Return the (X, Y) coordinate for the center point of the cell that contains the specified text.  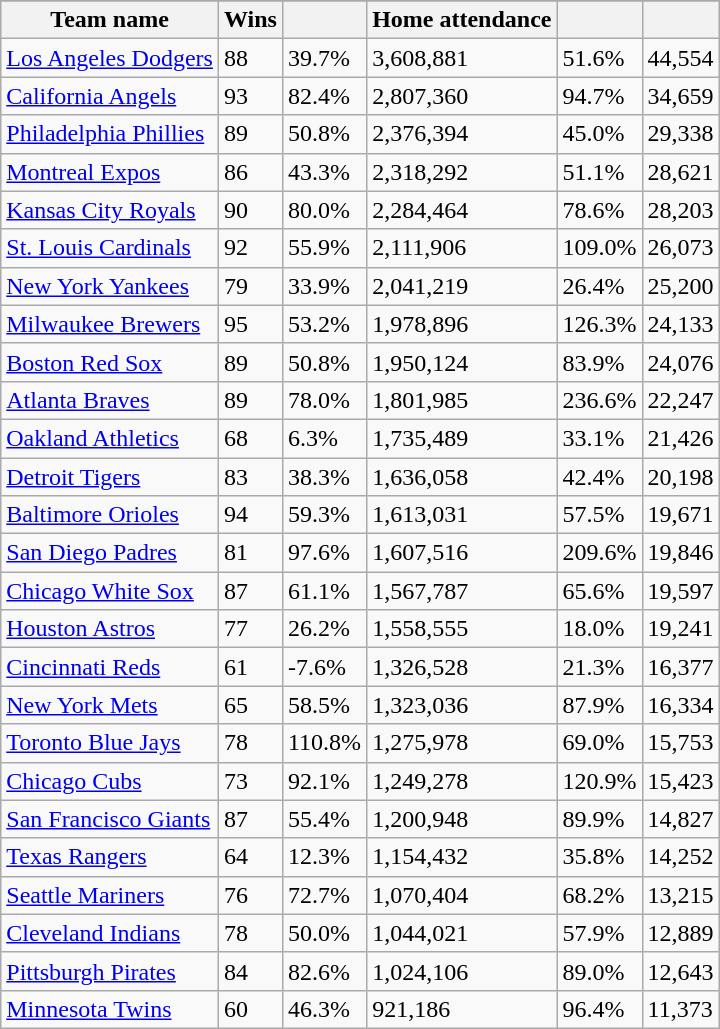
34,659 (680, 96)
Los Angeles Dodgers (110, 58)
11,373 (680, 1009)
Montreal Expos (110, 172)
87.9% (600, 705)
76 (250, 895)
Kansas City Royals (110, 210)
68 (250, 438)
1,326,528 (462, 667)
2,284,464 (462, 210)
1,024,106 (462, 971)
58.5% (324, 705)
43.3% (324, 172)
89.0% (600, 971)
Pittsburgh Pirates (110, 971)
1,613,031 (462, 515)
16,334 (680, 705)
77 (250, 629)
42.4% (600, 477)
12,643 (680, 971)
46.3% (324, 1009)
Detroit Tigers (110, 477)
Team name (110, 20)
19,671 (680, 515)
38.3% (324, 477)
110.8% (324, 743)
Toronto Blue Jays (110, 743)
90 (250, 210)
14,827 (680, 819)
921,186 (462, 1009)
Home attendance (462, 20)
92 (250, 248)
1,735,489 (462, 438)
72.7% (324, 895)
Chicago Cubs (110, 781)
24,076 (680, 362)
53.2% (324, 324)
6.3% (324, 438)
78.0% (324, 400)
57.5% (600, 515)
2,041,219 (462, 286)
1,978,896 (462, 324)
Milwaukee Brewers (110, 324)
New York Mets (110, 705)
79 (250, 286)
Wins (250, 20)
15,753 (680, 743)
Texas Rangers (110, 857)
2,376,394 (462, 134)
78.6% (600, 210)
39.7% (324, 58)
50.0% (324, 933)
73 (250, 781)
65.6% (600, 591)
1,567,787 (462, 591)
95 (250, 324)
12,889 (680, 933)
69.0% (600, 743)
Oakland Athletics (110, 438)
55.9% (324, 248)
Boston Red Sox (110, 362)
35.8% (600, 857)
13,215 (680, 895)
1,275,978 (462, 743)
57.9% (600, 933)
21,426 (680, 438)
19,597 (680, 591)
1,636,058 (462, 477)
26.4% (600, 286)
1,070,404 (462, 895)
Minnesota Twins (110, 1009)
San Diego Padres (110, 553)
94.7% (600, 96)
51.1% (600, 172)
96.4% (600, 1009)
80.0% (324, 210)
19,846 (680, 553)
Atlanta Braves (110, 400)
25,200 (680, 286)
82.6% (324, 971)
16,377 (680, 667)
236.6% (600, 400)
1,200,948 (462, 819)
83.9% (600, 362)
61.1% (324, 591)
88 (250, 58)
59.3% (324, 515)
60 (250, 1009)
Houston Astros (110, 629)
93 (250, 96)
1,323,036 (462, 705)
126.3% (600, 324)
44,554 (680, 58)
29,338 (680, 134)
1,558,555 (462, 629)
51.6% (600, 58)
19,241 (680, 629)
Philadelphia Phillies (110, 134)
1,249,278 (462, 781)
45.0% (600, 134)
33.1% (600, 438)
68.2% (600, 895)
26.2% (324, 629)
86 (250, 172)
Cincinnati Reds (110, 667)
2,111,906 (462, 248)
1,950,124 (462, 362)
24,133 (680, 324)
Chicago White Sox (110, 591)
120.9% (600, 781)
94 (250, 515)
92.1% (324, 781)
1,801,985 (462, 400)
-7.6% (324, 667)
65 (250, 705)
83 (250, 477)
26,073 (680, 248)
Baltimore Orioles (110, 515)
89.9% (600, 819)
55.4% (324, 819)
1,044,021 (462, 933)
64 (250, 857)
81 (250, 553)
2,318,292 (462, 172)
97.6% (324, 553)
22,247 (680, 400)
New York Yankees (110, 286)
15,423 (680, 781)
1,154,432 (462, 857)
28,203 (680, 210)
3,608,881 (462, 58)
18.0% (600, 629)
St. Louis Cardinals (110, 248)
Cleveland Indians (110, 933)
1,607,516 (462, 553)
California Angels (110, 96)
21.3% (600, 667)
33.9% (324, 286)
Seattle Mariners (110, 895)
2,807,360 (462, 96)
12.3% (324, 857)
209.6% (600, 553)
61 (250, 667)
14,252 (680, 857)
28,621 (680, 172)
82.4% (324, 96)
84 (250, 971)
109.0% (600, 248)
San Francisco Giants (110, 819)
20,198 (680, 477)
